From the cell containing the given text, extract its center point as (X, Y) coordinate. 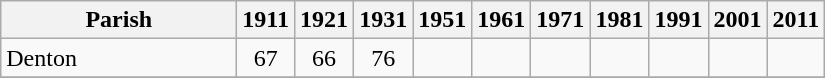
Parish (119, 20)
76 (384, 58)
1971 (560, 20)
2001 (738, 20)
Denton (119, 58)
1931 (384, 20)
1991 (678, 20)
66 (324, 58)
1961 (502, 20)
1981 (620, 20)
1951 (442, 20)
67 (266, 58)
2011 (796, 20)
1911 (266, 20)
1921 (324, 20)
